Search for the cell housing the specified text and yield its [X, Y] center coordinate. 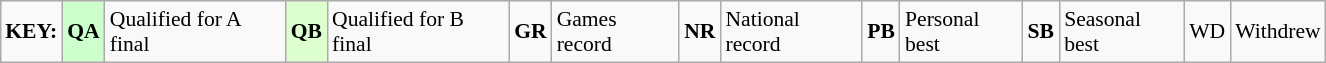
National record [791, 32]
KEY: [31, 32]
Withdrew [1278, 32]
NR [700, 32]
QB [306, 32]
WD [1207, 32]
SB [1042, 32]
QA [84, 32]
Qualified for B final [418, 32]
Games record [616, 32]
Personal best [962, 32]
Seasonal best [1122, 32]
Qualified for A final [196, 32]
PB [881, 32]
GR [530, 32]
